Pinpoint the cell where the given text exists, returning its [x, y] midpoint coordinate. 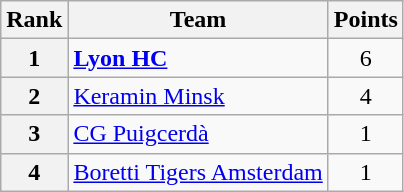
Rank [34, 20]
Team [198, 20]
Points [366, 20]
Boretti Tigers Amsterdam [198, 172]
3 [34, 134]
Keramin Minsk [198, 96]
CG Puigcerdà [198, 134]
Lyon HC [198, 58]
6 [366, 58]
2 [34, 96]
